Locate the cell with the specified text and output its (x, y) center coordinate. 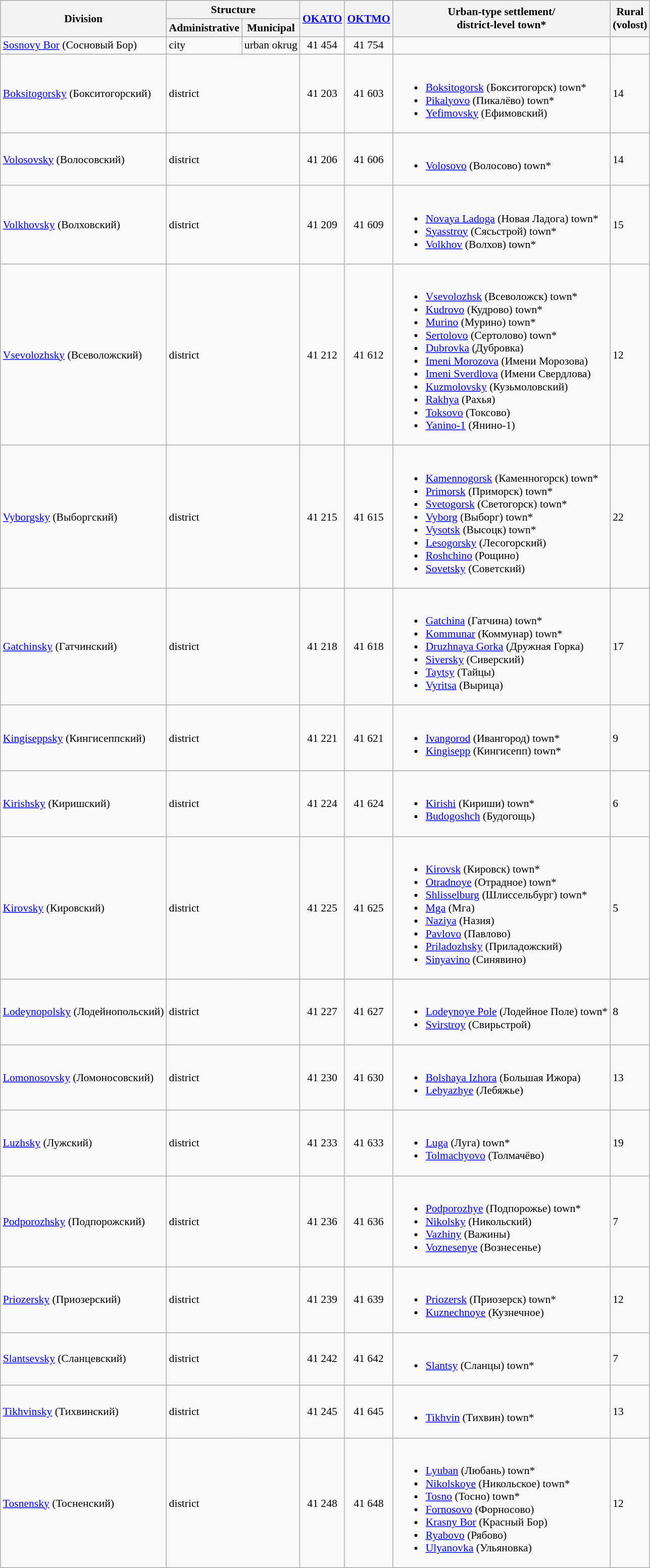
Lomonosovsky (Ломоносовский) (84, 1078)
41 236 (322, 1222)
41 227 (322, 1012)
Rural(volost) (630, 18)
Sosnovy Bor (Сосновый Бор) (84, 45)
41 203 (322, 94)
41 636 (369, 1222)
Administrative (204, 28)
41 242 (322, 1359)
Lodeynopolsky (Лодейнопольский) (84, 1012)
Podporozhye (Подпорожье) town*Nikolsky (Никольский)Vazhiny (Важины)Voznesenye (Вознесенье) (502, 1222)
41 615 (369, 517)
OKATO (322, 18)
41 630 (369, 1078)
Slantsevsky (Сланцевский) (84, 1359)
Bolshaya Izhora (Большая Ижора)Lebyazhye (Лебяжье) (502, 1078)
Lodeynoye Pole (Лодейное Поле) town*Svirstroy (Свирьстрой) (502, 1012)
41 606 (369, 159)
41 221 (322, 738)
6 (630, 804)
41 627 (369, 1012)
41 754 (369, 45)
41 621 (369, 738)
Structure (233, 10)
Vyborgsky (Выборгский) (84, 517)
41 206 (322, 159)
41 645 (369, 1411)
Vsevolozhsky (Всеволожский) (84, 355)
41 212 (322, 355)
Urban-type settlement/district-level town* (502, 18)
41 209 (322, 225)
17 (630, 647)
urban okrug (271, 45)
41 609 (369, 225)
Volosovsky (Волосовский) (84, 159)
41 454 (322, 45)
41 603 (369, 94)
41 248 (322, 1503)
41 245 (322, 1411)
41 618 (369, 647)
41 642 (369, 1359)
22 (630, 517)
5 (630, 908)
41 633 (369, 1143)
Tikhvin (Тихвин) town* (502, 1411)
41 218 (322, 647)
41 225 (322, 908)
Luga (Луга) town*Tolmachyovo (Толмачёво) (502, 1143)
Podporozhsky (Подпорожский) (84, 1222)
Kirishi (Кириши) town*Budogoshch (Будогощь) (502, 804)
41 230 (322, 1078)
Volosovo (Волосово) town* (502, 159)
Boksitogorsk (Бокситогорск) town*Pikalyovo (Пикалёво) town*Yefimovsky (Ефимовский) (502, 94)
41 648 (369, 1503)
41 233 (322, 1143)
9 (630, 738)
Kingiseppsky (Кингисеппский) (84, 738)
Priozersk (Приозерск) town*Kuznechnoye (Кузнечное) (502, 1300)
Boksitogorsky (Бокситогорский) (84, 94)
city (204, 45)
8 (630, 1012)
41 625 (369, 908)
41 612 (369, 355)
Kirishsky (Киришский) (84, 804)
Division (84, 18)
Tikhvinsky (Тихвинский) (84, 1411)
Slantsy (Сланцы) town* (502, 1359)
Tosnensky (Тосненский) (84, 1503)
Volkhovsky (Волховский) (84, 225)
Priozersky (Приозерский) (84, 1300)
Gatchina (Гатчина) town*Kommunar (Коммунар) town*Druzhnaya Gorka (Дружная Горка)Siversky (Сиверский)Taytsy (Тайцы)Vyritsa (Вырица) (502, 647)
41 639 (369, 1300)
Municipal (271, 28)
Ivangorod (Ивангород) town*Kingisepp (Кингисепп) town* (502, 738)
41 224 (322, 804)
19 (630, 1143)
41 215 (322, 517)
15 (630, 225)
OKTMO (369, 18)
Luzhsky (Лужский) (84, 1143)
Novaya Ladoga (Новая Ладога) town*Syasstroy (Сясьстрой) town*Volkhov (Волхов) town* (502, 225)
41 239 (322, 1300)
Gatchinsky (Гатчинский) (84, 647)
Kirovsky (Кировский) (84, 908)
41 624 (369, 804)
